Return the (x, y) coordinate for the center point of the cell that contains the specified text.  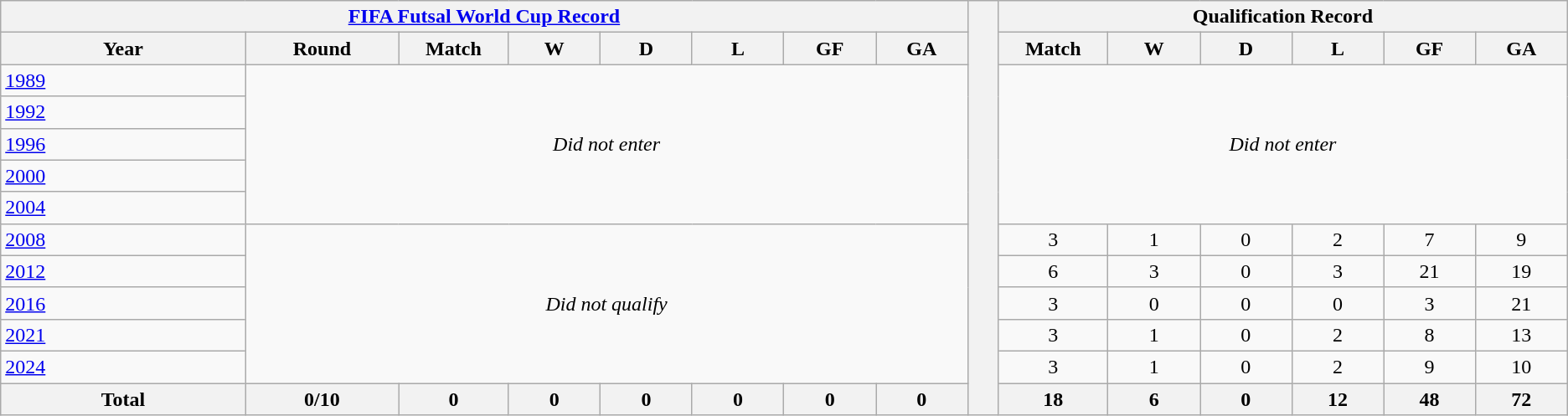
2012 (123, 271)
72 (1521, 399)
13 (1521, 335)
1996 (123, 144)
2004 (123, 208)
2016 (123, 303)
Round (322, 49)
7 (1430, 239)
Qualification Record (1283, 17)
12 (1338, 399)
2021 (123, 335)
18 (1054, 399)
1989 (123, 80)
0/10 (322, 399)
Total (123, 399)
19 (1521, 271)
2024 (123, 367)
8 (1430, 335)
10 (1521, 367)
48 (1430, 399)
2008 (123, 239)
Year (123, 49)
FIFA Futsal World Cup Record (484, 17)
Did not qualify (606, 303)
1992 (123, 112)
2000 (123, 176)
